Return [x, y] of the center of cell containing provided text 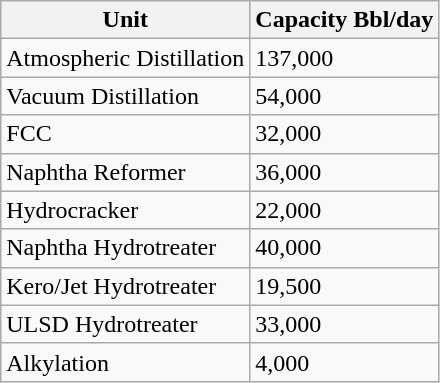
19,500 [344, 286]
54,000 [344, 96]
36,000 [344, 172]
Vacuum Distillation [126, 96]
Capacity Bbl/day [344, 20]
Alkylation [126, 362]
Unit [126, 20]
Naphtha Reformer [126, 172]
FCC [126, 134]
Atmospheric Distillation [126, 58]
137,000 [344, 58]
Kero/Jet Hydrotreater [126, 286]
22,000 [344, 210]
Hydrocracker [126, 210]
32,000 [344, 134]
ULSD Hydrotreater [126, 324]
40,000 [344, 248]
33,000 [344, 324]
Naphtha Hydrotreater [126, 248]
4,000 [344, 362]
